Scan for the cell matching the given text and deliver its (x, y) coordinate at center. 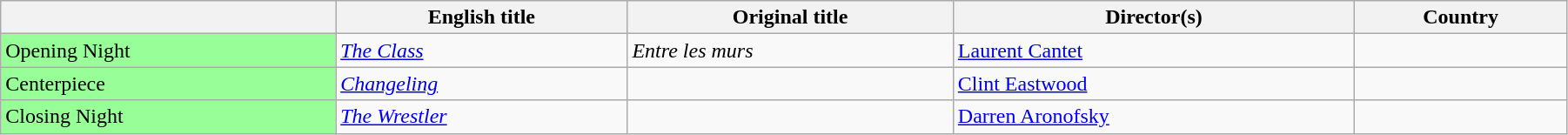
Clint Eastwood (1154, 84)
The Class (482, 51)
Director(s) (1154, 17)
Closing Night (169, 117)
The Wrestler (482, 117)
Opening Night (169, 51)
English title (482, 17)
Darren Aronofsky (1154, 117)
Centerpiece (169, 84)
Entre les murs (790, 51)
Country (1461, 17)
Original title (790, 17)
Changeling (482, 84)
Laurent Cantet (1154, 51)
